For the text-containing cell, return its midpoint in [x, y] coordinate format. 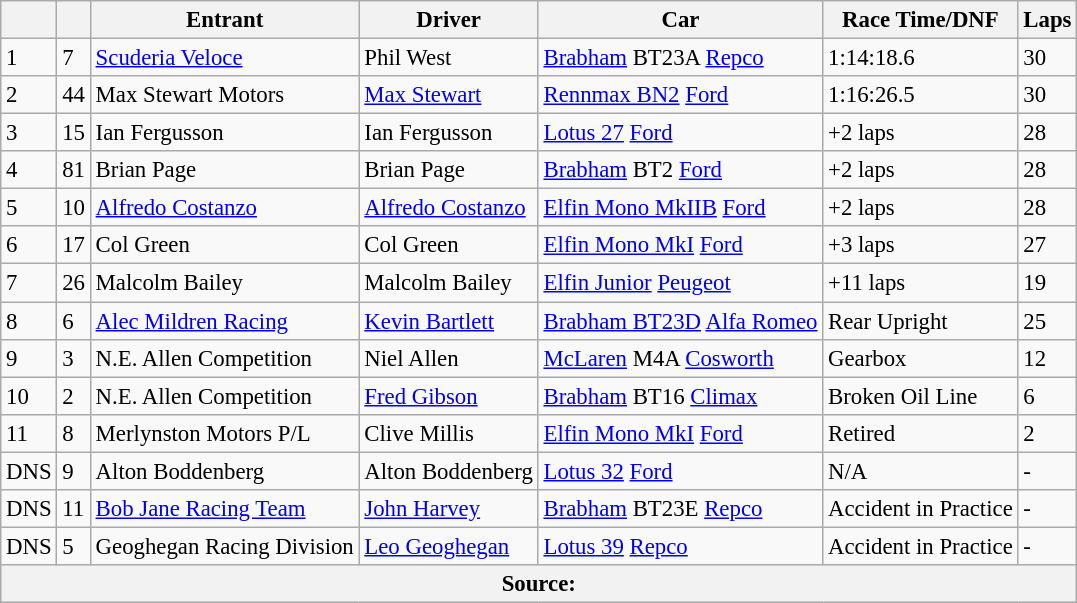
Lotus 39 Repco [680, 546]
44 [74, 95]
Gearbox [920, 358]
Retired [920, 433]
Lotus 32 Ford [680, 471]
Kevin Bartlett [448, 321]
N/A [920, 471]
12 [1048, 358]
Car [680, 20]
Brabham BT2 Ford [680, 170]
Phil West [448, 58]
Brabham BT16 Climax [680, 396]
Laps [1048, 20]
Broken Oil Line [920, 396]
4 [29, 170]
Race Time/DNF [920, 20]
Brabham BT23A Repco [680, 58]
27 [1048, 245]
Scuderia Veloce [224, 58]
Rennmax BN2 Ford [680, 95]
25 [1048, 321]
1:16:26.5 [920, 95]
26 [74, 283]
Clive Millis [448, 433]
81 [74, 170]
Entrant [224, 20]
15 [74, 133]
Lotus 27 Ford [680, 133]
John Harvey [448, 509]
Brabham BT23D Alfa Romeo [680, 321]
+3 laps [920, 245]
17 [74, 245]
Merlynston Motors P/L [224, 433]
Alec Mildren Racing [224, 321]
Brabham BT23E Repco [680, 509]
Rear Upright [920, 321]
Elfin Mono MkIIB Ford [680, 208]
Bob Jane Racing Team [224, 509]
+11 laps [920, 283]
Elfin Junior Peugeot [680, 283]
Geoghegan Racing Division [224, 546]
Source: [539, 584]
McLaren M4A Cosworth [680, 358]
Max Stewart Motors [224, 95]
1 [29, 58]
Driver [448, 20]
1:14:18.6 [920, 58]
Fred Gibson [448, 396]
Niel Allen [448, 358]
19 [1048, 283]
Max Stewart [448, 95]
Leo Geoghegan [448, 546]
